Identify which cell holds the provided text, then report its (X, Y) central coordinate. 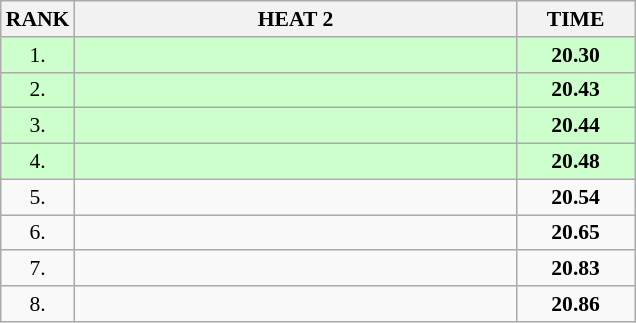
6. (38, 233)
8. (38, 304)
RANK (38, 19)
4. (38, 162)
20.30 (576, 55)
20.65 (576, 233)
1. (38, 55)
3. (38, 126)
20.86 (576, 304)
20.54 (576, 197)
TIME (576, 19)
HEAT 2 (295, 19)
7. (38, 269)
2. (38, 90)
20.43 (576, 90)
20.83 (576, 269)
5. (38, 197)
20.44 (576, 126)
20.48 (576, 162)
